Scan for the cell matching the given text and deliver its (X, Y) coordinate at center. 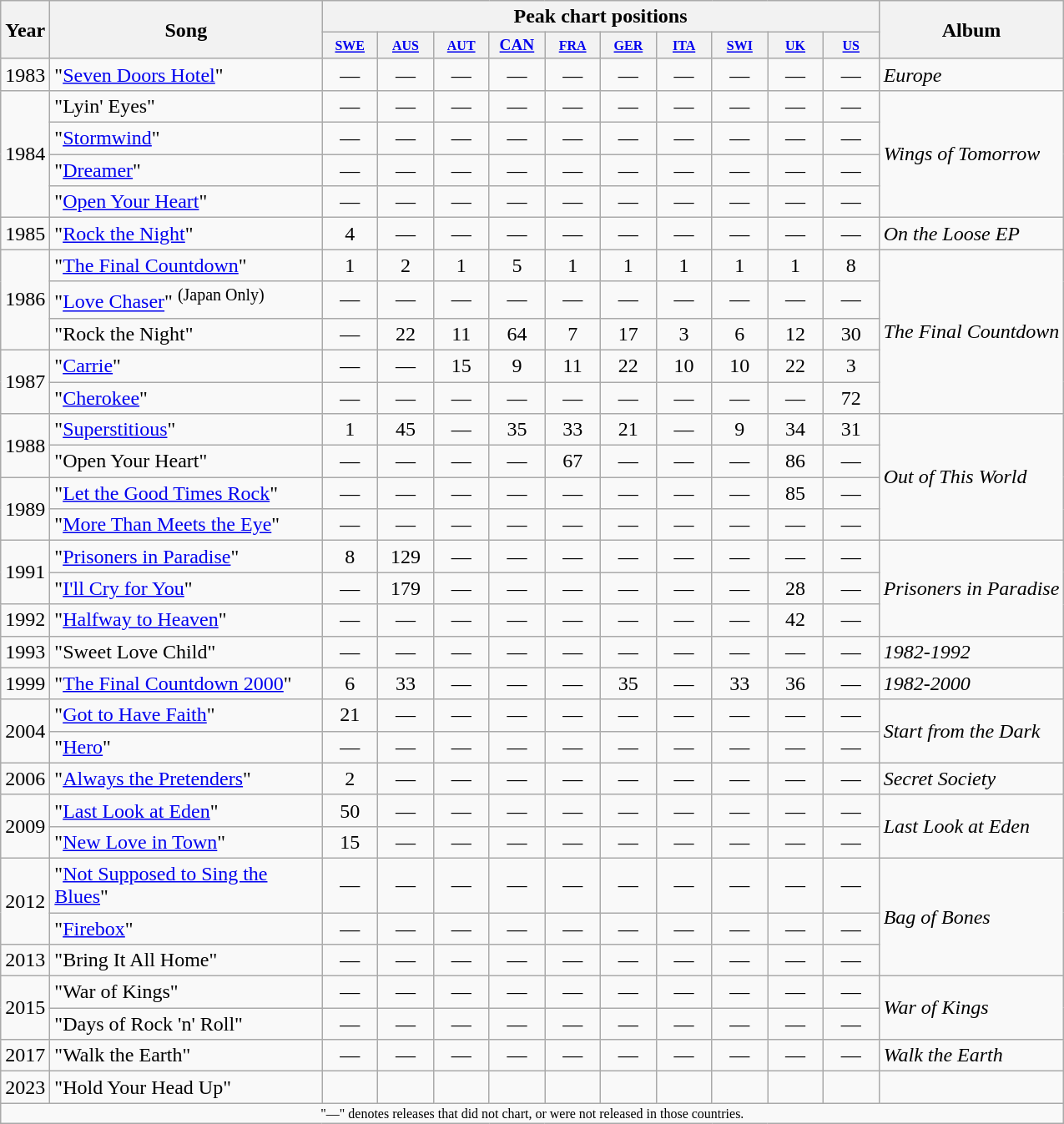
1985 (25, 234)
179 (406, 588)
1983 (25, 74)
"Lyin' Eyes" (186, 107)
"I'll Cry for You" (186, 588)
1991 (25, 572)
"Love Chaser" (Japan Only) (186, 300)
34 (796, 430)
Walk the Earth (971, 1056)
Start from the Dark (971, 731)
1987 (25, 382)
50 (350, 810)
2013 (25, 960)
30 (851, 334)
US (851, 46)
4 (350, 234)
Out of This World (971, 477)
5 (517, 265)
AUT (461, 46)
ITA (684, 46)
Bag of Bones (971, 918)
1984 (25, 154)
SWI (739, 46)
"The Final Countdown" (186, 265)
SWE (350, 46)
"More Than Meets the Eye" (186, 525)
2004 (25, 731)
"Not Supposed to Sing the Blues" (186, 886)
1992 (25, 620)
"Bring It All Home" (186, 960)
"Sweet Love Child" (186, 652)
"Superstitious" (186, 430)
2023 (25, 1087)
"Hold Your Head Up" (186, 1087)
"—" denotes releases that did not chart, or were not released in those countries. (532, 1113)
"The Final Countdown 2000" (186, 683)
1986 (25, 300)
2017 (25, 1056)
"Cherokee" (186, 398)
1988 (25, 446)
Secret Society (971, 779)
2015 (25, 1008)
Year (25, 30)
1982-2000 (971, 683)
FRA (572, 46)
"Walk the Earth" (186, 1056)
Peak chart positions (601, 17)
1982-1992 (971, 652)
45 (406, 430)
AUS (406, 46)
2012 (25, 901)
1999 (25, 683)
36 (796, 683)
1993 (25, 652)
Song (186, 30)
64 (517, 334)
Europe (971, 74)
"New Love in Town" (186, 842)
War of Kings (971, 1008)
12 (796, 334)
28 (796, 588)
UK (796, 46)
67 (572, 461)
"Prisoners in Paradise" (186, 557)
CAN (517, 46)
"Dreamer" (186, 170)
7 (572, 334)
"War of Kings" (186, 992)
31 (851, 430)
"Halfway to Heaven" (186, 620)
"Carrie" (186, 366)
"Got to Have Faith" (186, 715)
17 (629, 334)
On the Loose EP (971, 234)
The Final Countdown (971, 332)
72 (851, 398)
Prisoners in Paradise (971, 588)
"Always the Pretenders" (186, 779)
42 (796, 620)
"Firebox" (186, 929)
2009 (25, 826)
"Hero" (186, 747)
"Let the Good Times Rock" (186, 493)
"Stormwind" (186, 139)
129 (406, 557)
"Seven Doors Hotel" (186, 74)
85 (796, 493)
1989 (25, 509)
2006 (25, 779)
Wings of Tomorrow (971, 154)
Album (971, 30)
"Days of Rock 'n' Roll" (186, 1024)
86 (796, 461)
Last Look at Eden (971, 826)
GER (629, 46)
"Last Look at Eden" (186, 810)
